Return [X, Y] of the center of cell containing provided text 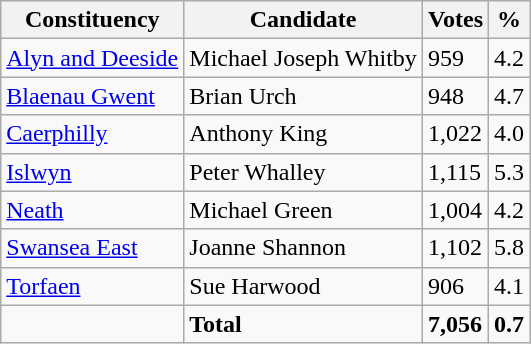
1,022 [455, 134]
Total [304, 324]
7,056 [455, 324]
959 [455, 58]
% [510, 20]
Torfaen [92, 286]
Alyn and Deeside [92, 58]
4.7 [510, 96]
Votes [455, 20]
906 [455, 286]
5.3 [510, 172]
1,102 [455, 248]
Constituency [92, 20]
Islwyn [92, 172]
0.7 [510, 324]
Michael Joseph Whitby [304, 58]
948 [455, 96]
1,115 [455, 172]
Blaenau Gwent [92, 96]
5.8 [510, 248]
Anthony King [304, 134]
Caerphilly [92, 134]
Neath [92, 210]
Joanne Shannon [304, 248]
Swansea East [92, 248]
4.1 [510, 286]
Brian Urch [304, 96]
4.0 [510, 134]
Sue Harwood [304, 286]
1,004 [455, 210]
Peter Whalley [304, 172]
Michael Green [304, 210]
Candidate [304, 20]
